Locate the cell with the specified text and output its (X, Y) center coordinate. 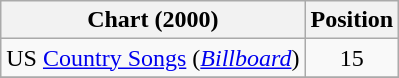
15 (352, 58)
Position (352, 20)
Chart (2000) (153, 20)
US Country Songs (Billboard) (153, 58)
